Extract the (x, y) coordinate from the center of the cell holding the provided text.  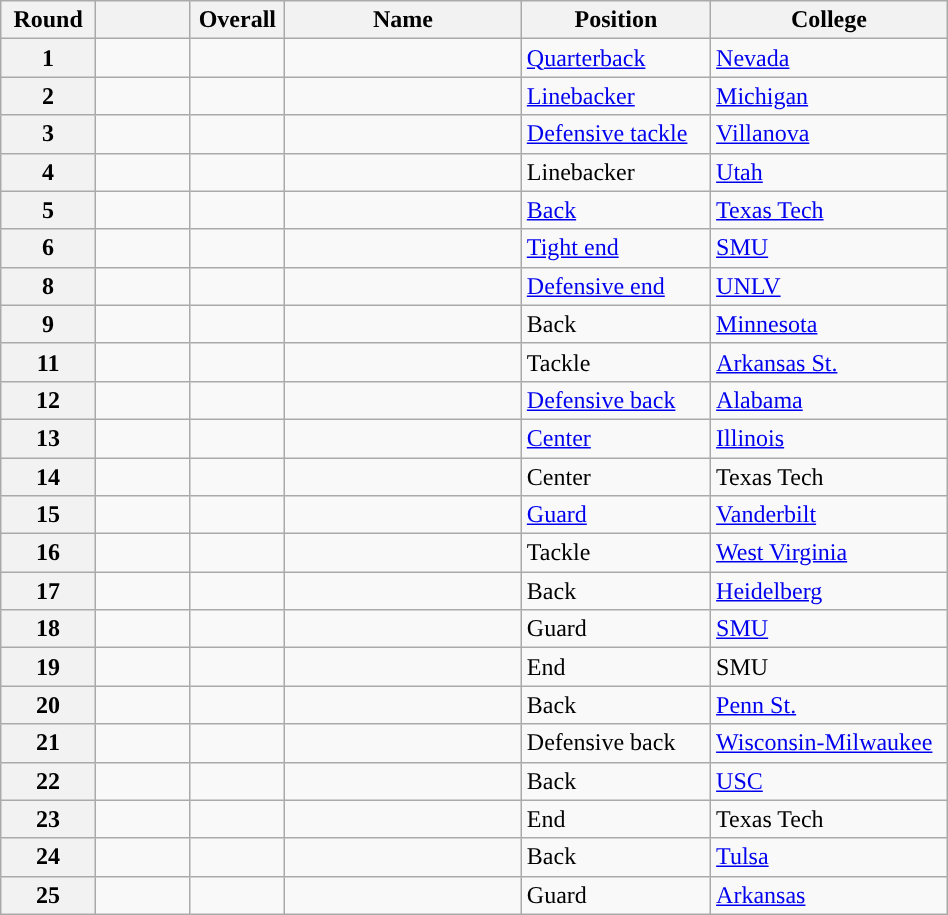
College (830, 20)
2 (48, 96)
21 (48, 743)
USC (830, 781)
18 (48, 629)
Arkansas (830, 895)
UNLV (830, 286)
6 (48, 248)
Utah (830, 172)
West Virginia (830, 553)
Minnesota (830, 324)
Defensive tackle (616, 134)
9 (48, 324)
Tight end (616, 248)
16 (48, 553)
Michigan (830, 96)
15 (48, 515)
11 (48, 362)
Villanova (830, 134)
Penn St. (830, 705)
Tulsa (830, 857)
14 (48, 477)
1 (48, 58)
Position (616, 20)
Round (48, 20)
12 (48, 400)
5 (48, 210)
23 (48, 819)
Arkansas St. (830, 362)
25 (48, 895)
Alabama (830, 400)
Heidelberg (830, 591)
13 (48, 438)
Name (404, 20)
4 (48, 172)
19 (48, 667)
22 (48, 781)
17 (48, 591)
3 (48, 134)
Quarterback (616, 58)
24 (48, 857)
Defensive end (616, 286)
Illinois (830, 438)
20 (48, 705)
Wisconsin-Milwaukee (830, 743)
Nevada (830, 58)
Overall (238, 20)
Vanderbilt (830, 515)
8 (48, 286)
